Detect which cell encompasses the target text, then output its (X, Y) center coordinate. 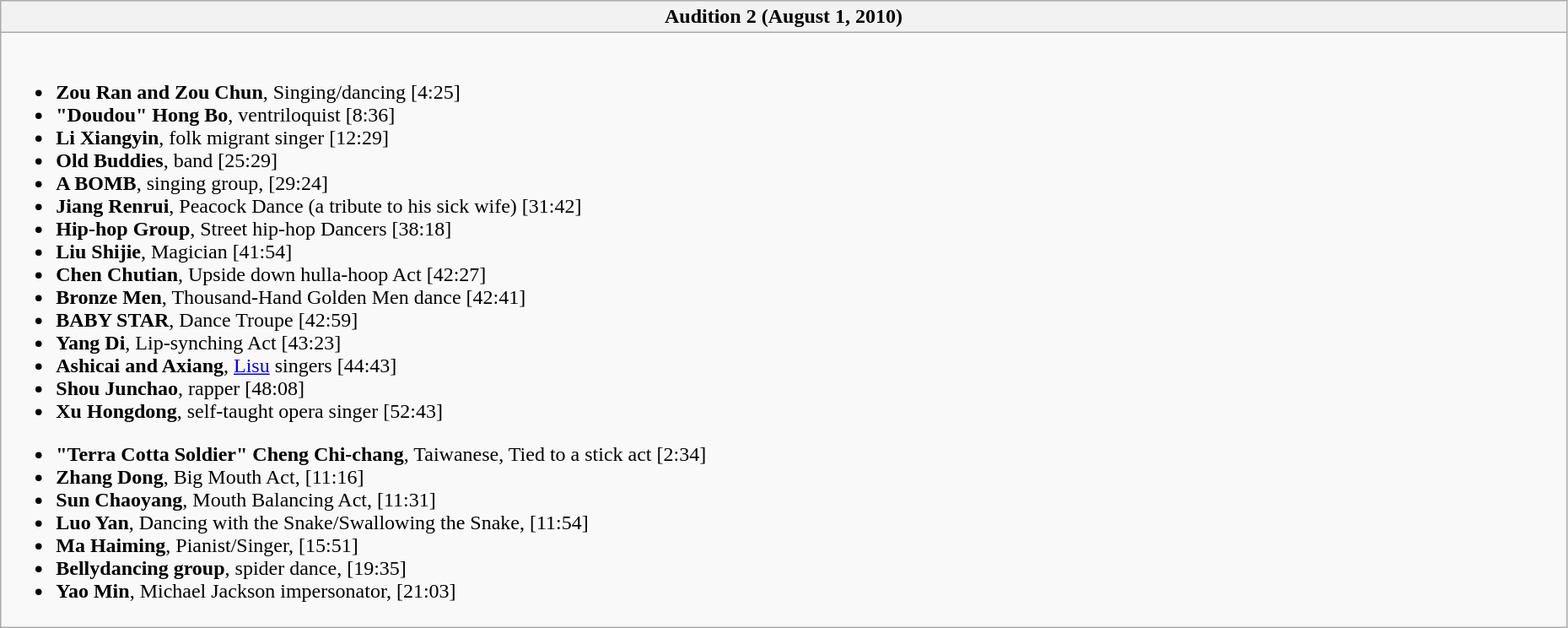
Audition 2 (August 1, 2010) (784, 17)
